From the cell containing the given text, extract its center point as [X, Y] coordinate. 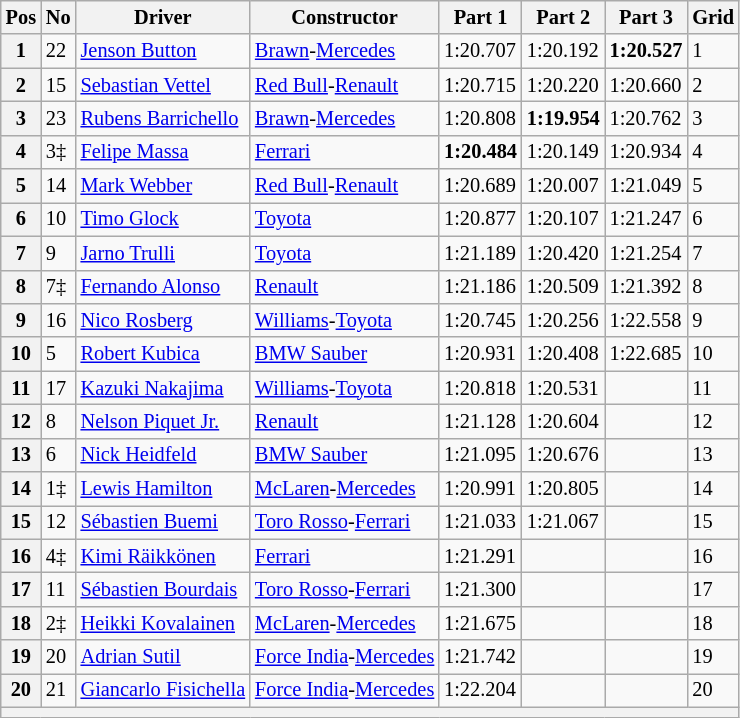
Jenson Button [163, 51]
Nico Rosberg [163, 320]
1:20.604 [564, 421]
1:20.420 [564, 253]
No [58, 17]
1:20.808 [480, 118]
7‡ [58, 287]
1:21.033 [480, 522]
1:20.220 [564, 85]
1:20.007 [564, 186]
1:21.254 [646, 253]
1:20.818 [480, 388]
1:21.049 [646, 186]
1:22.204 [480, 690]
1:22.558 [646, 320]
Lewis Hamilton [163, 489]
1:20.527 [646, 51]
1:20.484 [480, 152]
Sebastian Vettel [163, 85]
21 [58, 690]
Kimi Räikkönen [163, 556]
Driver [163, 17]
1:21.128 [480, 421]
1:20.762 [646, 118]
1:20.192 [564, 51]
1:20.676 [564, 455]
Sébastien Bourdais [163, 589]
1:20.689 [480, 186]
Part 1 [480, 17]
1:20.934 [646, 152]
1‡ [58, 489]
Part 2 [564, 17]
1:20.149 [564, 152]
1:20.408 [564, 354]
1:21.067 [564, 522]
1:20.931 [480, 354]
1:20.877 [480, 219]
1:20.660 [646, 85]
Felipe Massa [163, 152]
Part 3 [646, 17]
2‡ [58, 623]
1:21.186 [480, 287]
Nick Heidfeld [163, 455]
1:20.107 [564, 219]
3‡ [58, 152]
1:20.991 [480, 489]
1:20.707 [480, 51]
Kazuki Nakajima [163, 388]
1:21.300 [480, 589]
1:20.715 [480, 85]
23 [58, 118]
1:21.742 [480, 657]
22 [58, 51]
1:20.531 [564, 388]
Grid [713, 17]
1:20.256 [564, 320]
Mark Webber [163, 186]
Pos [21, 17]
1:21.189 [480, 253]
1:19.954 [564, 118]
1:21.095 [480, 455]
1:21.247 [646, 219]
Giancarlo Fisichella [163, 690]
Constructor [344, 17]
Nelson Piquet Jr. [163, 421]
Robert Kubica [163, 354]
Sébastien Buemi [163, 522]
1:20.745 [480, 320]
1:20.509 [564, 287]
Timo Glock [163, 219]
Jarno Trulli [163, 253]
Adrian Sutil [163, 657]
1:21.392 [646, 287]
Fernando Alonso [163, 287]
1:20.805 [564, 489]
1:22.685 [646, 354]
4‡ [58, 556]
Heikki Kovalainen [163, 623]
Rubens Barrichello [163, 118]
1:21.675 [480, 623]
1:21.291 [480, 556]
